Scan for the cell matching the given text and deliver its (X, Y) coordinate at center. 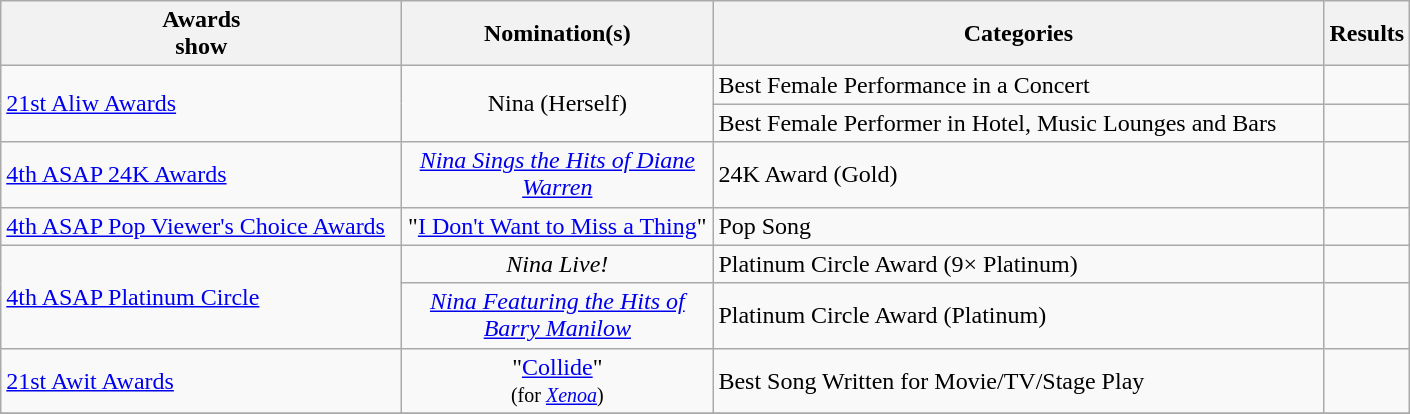
Nina Featuring the Hits of Barry Manilow (558, 316)
Categories (1018, 34)
Nomination(s) (558, 34)
Best Female Performance in a Concert (1018, 85)
24K Award (Gold) (1018, 174)
4th ASAP Pop Viewer's Choice Awards (202, 226)
4th ASAP 24K Awards (202, 174)
4th ASAP Platinum Circle (202, 296)
Platinum Circle Award (Platinum) (1018, 316)
Best Female Performer in Hotel, Music Lounges and Bars (1018, 123)
21st Awit Awards (202, 380)
Pop Song (1018, 226)
Results (1367, 34)
Best Song Written for Movie/TV/Stage Play (1018, 380)
"Collide"(for Xenoa) (558, 380)
Platinum Circle Award (9× Platinum) (1018, 264)
Nina Sings the Hits of Diane Warren (558, 174)
Nina Live! (558, 264)
"I Don't Want to Miss a Thing" (558, 226)
Awardsshow (202, 34)
21st Aliw Awards (202, 104)
Nina (Herself) (558, 104)
